Return (x, y) of the center of cell containing provided text 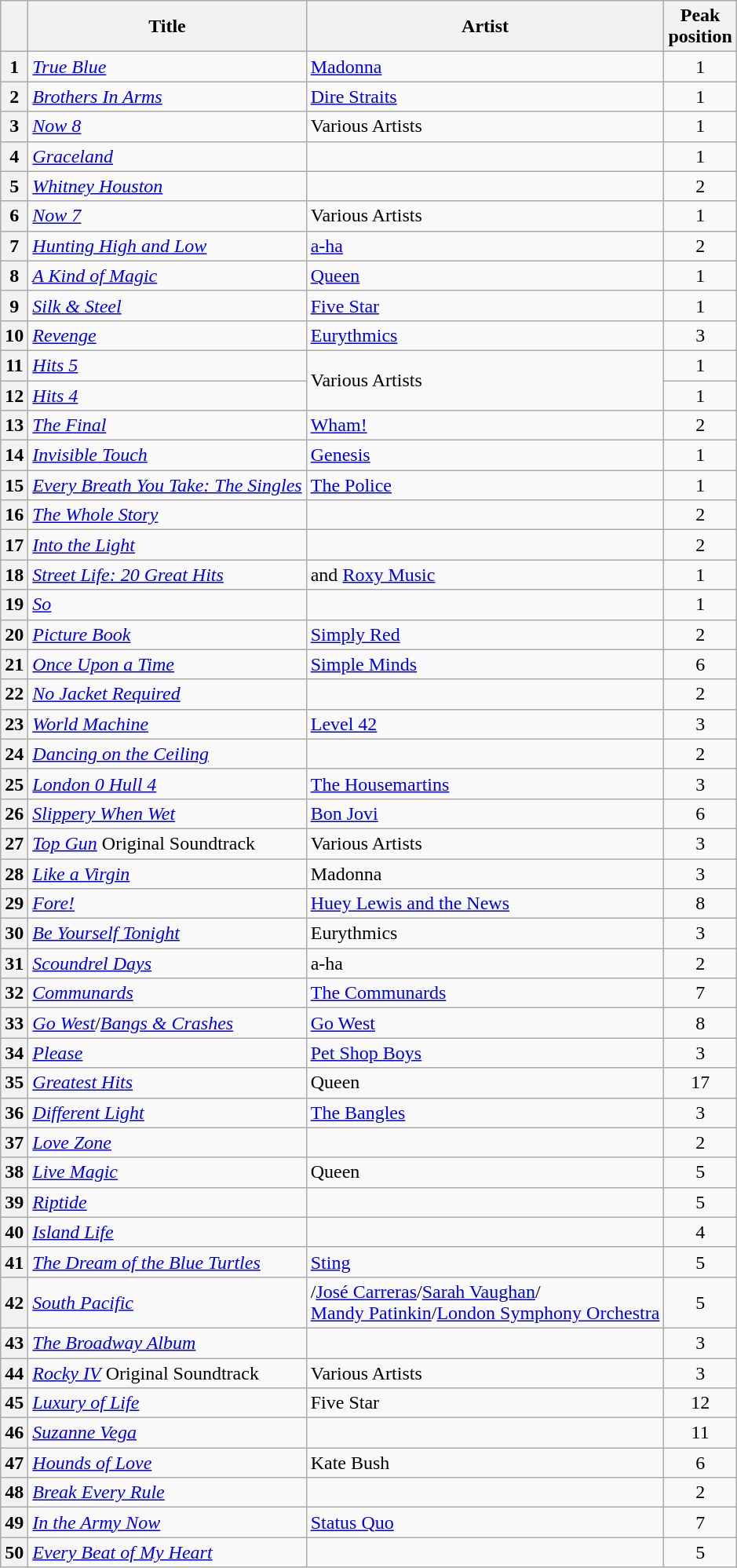
42 (14, 1302)
Invisible Touch (167, 455)
Bon Jovi (485, 813)
Fore! (167, 904)
Huey Lewis and the News (485, 904)
9 (14, 305)
38 (14, 1172)
Title (167, 27)
Hits 4 (167, 395)
Peakposition (700, 27)
Once Upon a Time (167, 664)
10 (14, 335)
Greatest Hits (167, 1083)
The Final (167, 426)
35 (14, 1083)
33 (14, 1023)
London 0 Hull 4 (167, 784)
18 (14, 575)
13 (14, 426)
28 (14, 874)
Brothers In Arms (167, 97)
19 (14, 605)
27 (14, 843)
Graceland (167, 156)
Slippery When Wet (167, 813)
43 (14, 1343)
The Communards (485, 993)
Picture Book (167, 634)
14 (14, 455)
Suzanne Vega (167, 1433)
Island Life (167, 1232)
20 (14, 634)
The Housemartins (485, 784)
37 (14, 1142)
Sting (485, 1262)
Hounds of Love (167, 1463)
Riptide (167, 1202)
50 (14, 1552)
Status Quo (485, 1522)
39 (14, 1202)
The Dream of the Blue Turtles (167, 1262)
22 (14, 694)
Dancing on the Ceiling (167, 754)
Please (167, 1053)
40 (14, 1232)
Whitney Houston (167, 186)
Live Magic (167, 1172)
The Police (485, 485)
World Machine (167, 724)
Revenge (167, 335)
45 (14, 1403)
Kate Bush (485, 1463)
34 (14, 1053)
48 (14, 1493)
Top Gun Original Soundtrack (167, 843)
Street Life: 20 Great Hits (167, 575)
The Broadway Album (167, 1343)
Into the Light (167, 545)
32 (14, 993)
24 (14, 754)
44 (14, 1373)
26 (14, 813)
Level 42 (485, 724)
Like a Virgin (167, 874)
Communards (167, 993)
Scoundrel Days (167, 963)
47 (14, 1463)
A Kind of Magic (167, 276)
Luxury of Life (167, 1403)
21 (14, 664)
South Pacific (167, 1302)
46 (14, 1433)
No Jacket Required (167, 694)
Simply Red (485, 634)
Rocky IV Original Soundtrack (167, 1373)
Go West/Bangs & Crashes (167, 1023)
15 (14, 485)
So (167, 605)
Be Yourself Tonight (167, 934)
Simple Minds (485, 664)
Now 7 (167, 216)
29 (14, 904)
23 (14, 724)
25 (14, 784)
Break Every Rule (167, 1493)
Every Breath You Take: The Singles (167, 485)
Artist (485, 27)
49 (14, 1522)
Pet Shop Boys (485, 1053)
30 (14, 934)
and Roxy Music (485, 575)
Silk & Steel (167, 305)
Dire Straits (485, 97)
The Whole Story (167, 515)
Different Light (167, 1113)
True Blue (167, 67)
Hunting High and Low (167, 246)
/José Carreras/Sarah Vaughan/Mandy Patinkin/London Symphony Orchestra (485, 1302)
Now 8 (167, 126)
Genesis (485, 455)
In the Army Now (167, 1522)
16 (14, 515)
Every Beat of My Heart (167, 1552)
36 (14, 1113)
Go West (485, 1023)
Hits 5 (167, 365)
Wham! (485, 426)
The Bangles (485, 1113)
Love Zone (167, 1142)
31 (14, 963)
41 (14, 1262)
